Output the [X, Y] coordinate of the center of the cell containing the given text.  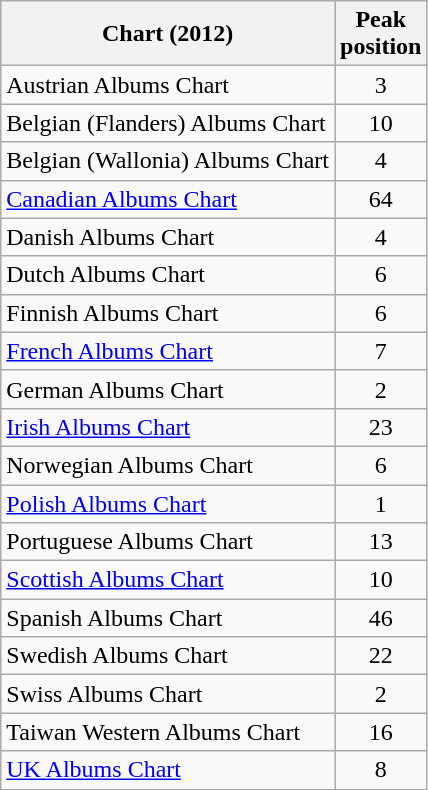
46 [380, 618]
Scottish Albums Chart [168, 580]
22 [380, 656]
64 [380, 199]
Danish Albums Chart [168, 237]
16 [380, 732]
Taiwan Western Albums Chart [168, 732]
1 [380, 503]
7 [380, 351]
3 [380, 85]
Belgian (Wallonia) Albums Chart [168, 161]
Swedish Albums Chart [168, 656]
Norwegian Albums Chart [168, 465]
Peak position [380, 34]
Polish Albums Chart [168, 503]
Irish Albums Chart [168, 427]
Belgian (Flanders) Albums Chart [168, 123]
Spanish Albums Chart [168, 618]
German Albums Chart [168, 389]
Dutch Albums Chart [168, 275]
Canadian Albums Chart [168, 199]
Austrian Albums Chart [168, 85]
Swiss Albums Chart [168, 694]
23 [380, 427]
13 [380, 542]
Portuguese Albums Chart [168, 542]
UK Albums Chart [168, 770]
Finnish Albums Chart [168, 313]
French Albums Chart [168, 351]
8 [380, 770]
Chart (2012) [168, 34]
